Pinpoint the cell where the given text exists, returning its [X, Y] midpoint coordinate. 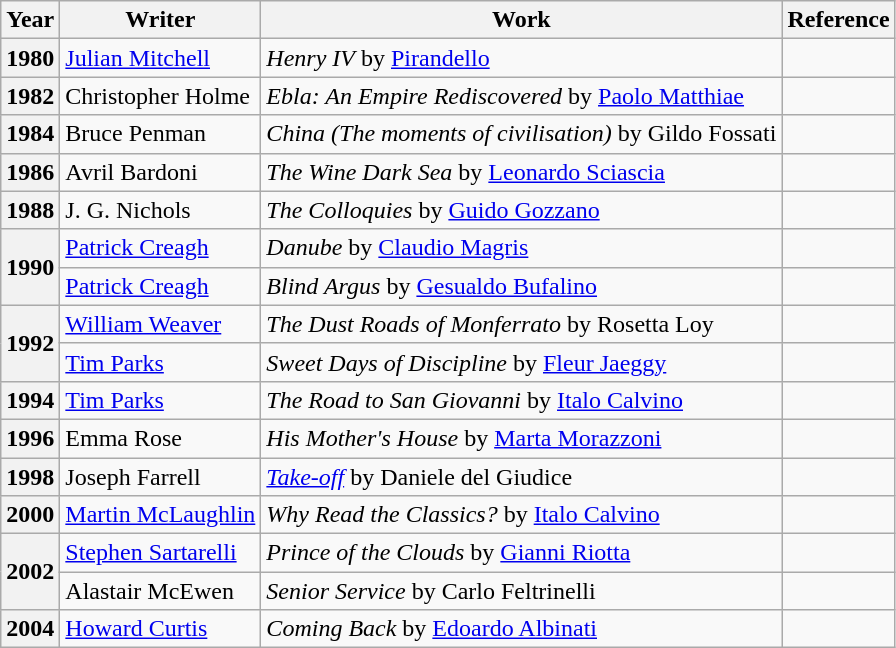
1986 [30, 172]
1998 [30, 477]
2000 [30, 515]
Stephen Sartarelli [160, 553]
China (The moments of civilisation) by Gildo Fossati [522, 134]
Bruce Penman [160, 134]
Work [522, 20]
Danube by Claudio Magris [522, 248]
Avril Bardoni [160, 172]
1990 [30, 267]
His Mother's House by Marta Morazzoni [522, 438]
Julian Mitchell [160, 58]
J. G. Nichols [160, 210]
The Road to San Giovanni by Italo Calvino [522, 400]
Howard Curtis [160, 629]
Joseph Farrell [160, 477]
1994 [30, 400]
1984 [30, 134]
1982 [30, 96]
Writer [160, 20]
Reference [838, 20]
1992 [30, 343]
The Dust Roads of Monferrato by Rosetta Loy [522, 324]
Sweet Days of Discipline by Fleur Jaeggy [522, 362]
Alastair McEwen [160, 591]
Why Read the Classics? by Italo Calvino [522, 515]
2002 [30, 572]
Prince of the Clouds by Gianni Riotta [522, 553]
1980 [30, 58]
Senior Service by Carlo Feltrinelli [522, 591]
1996 [30, 438]
Year [30, 20]
Coming Back by Edoardo Albinati [522, 629]
Ebla: An Empire Rediscovered by Paolo Matthiae [522, 96]
Christopher Holme [160, 96]
1988 [30, 210]
Emma Rose [160, 438]
Martin McLaughlin [160, 515]
The Colloquies by Guido Gozzano [522, 210]
Take-off by Daniele del Giudice [522, 477]
William Weaver [160, 324]
Blind Argus by Gesualdo Bufalino [522, 286]
Henry IV by Pirandello [522, 58]
The Wine Dark Sea by Leonardo Sciascia [522, 172]
2004 [30, 629]
